Identify which cell holds the provided text, then report its [x, y] central coordinate. 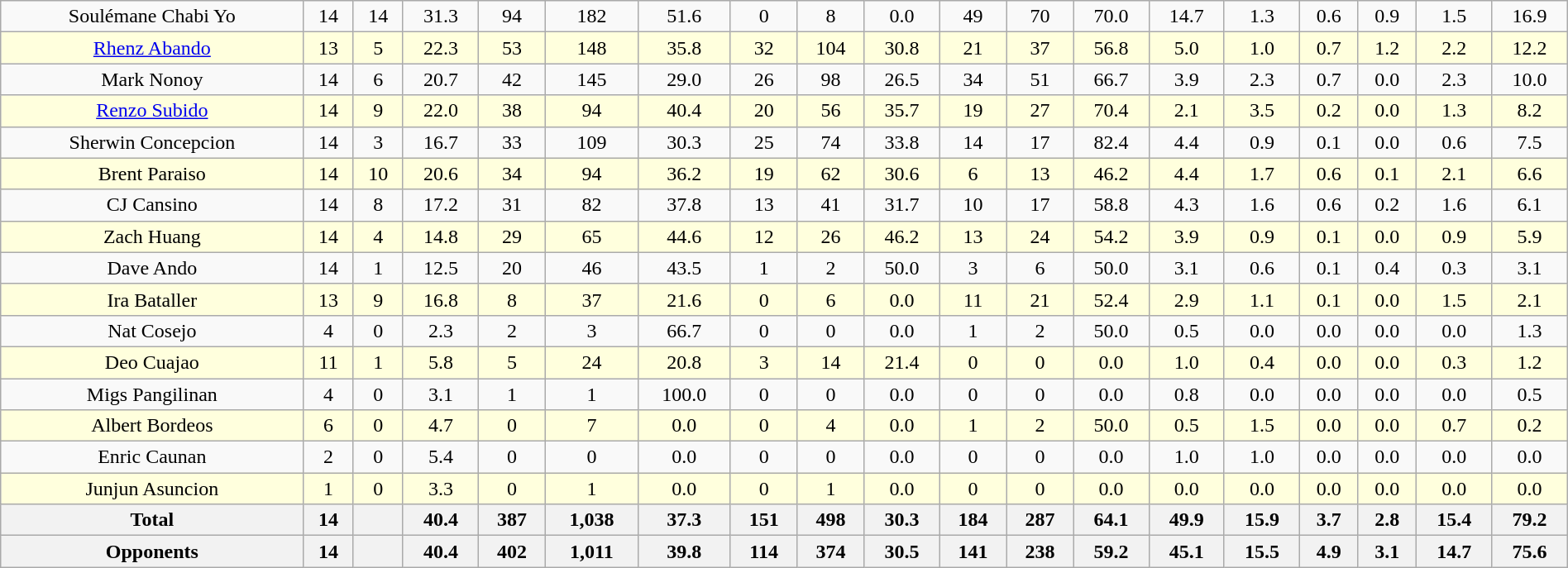
Sherwin Concepcion [152, 142]
64.1 [1111, 520]
45.1 [1186, 551]
4.9 [1330, 551]
Soulémane Chabi Yo [152, 17]
16.7 [440, 142]
114 [764, 551]
16.9 [1530, 17]
75.6 [1530, 551]
2.2 [1454, 48]
15.4 [1454, 520]
21.6 [684, 299]
52.4 [1111, 299]
104 [830, 48]
33.8 [901, 142]
5.4 [440, 457]
15.9 [1262, 520]
22.0 [440, 111]
1.7 [1262, 174]
6.6 [1530, 174]
182 [592, 17]
1,011 [592, 551]
Mark Nonoy [152, 79]
70.0 [1111, 17]
20.6 [440, 174]
54.2 [1111, 236]
79.2 [1530, 520]
6.1 [1530, 205]
39.8 [684, 551]
25 [764, 142]
26.5 [901, 79]
31.3 [440, 17]
CJ Cansino [152, 205]
49.9 [1186, 520]
5.9 [1530, 236]
70 [1040, 17]
Renzo Subido [152, 111]
98 [830, 79]
12 [764, 236]
3.3 [440, 489]
100.0 [684, 394]
51.6 [684, 17]
12.5 [440, 268]
374 [830, 551]
14.8 [440, 236]
30.8 [901, 48]
Opponents [152, 551]
31.7 [901, 205]
12.2 [1530, 48]
56.8 [1111, 48]
29.0 [684, 79]
Albert Bordeos [152, 426]
38 [513, 111]
7 [592, 426]
70.4 [1111, 111]
30.5 [901, 551]
42 [513, 79]
3.5 [1262, 111]
Ira Bataller [152, 299]
145 [592, 79]
44.6 [684, 236]
21.4 [901, 362]
4.7 [440, 426]
37.8 [684, 205]
49 [973, 17]
32 [764, 48]
82.4 [1111, 142]
37.3 [684, 520]
20.7 [440, 79]
74 [830, 142]
148 [592, 48]
498 [830, 520]
4.3 [1186, 205]
1.1 [1262, 299]
Nat Cosejo [152, 331]
10.0 [1530, 79]
58.8 [1111, 205]
15.5 [1262, 551]
5.8 [440, 362]
43.5 [684, 268]
65 [592, 236]
Junjun Asuncion [152, 489]
287 [1040, 520]
30.6 [901, 174]
41 [830, 205]
53 [513, 48]
Migs Pangilinan [152, 394]
402 [513, 551]
Enric Caunan [152, 457]
Dave Ando [152, 268]
7.5 [1530, 142]
Zach Huang [152, 236]
184 [973, 520]
5.0 [1186, 48]
27 [1040, 111]
20.8 [684, 362]
8.2 [1530, 111]
Brent Paraiso [152, 174]
151 [764, 520]
387 [513, 520]
3.7 [1330, 520]
Total [152, 520]
1,038 [592, 520]
62 [830, 174]
22.3 [440, 48]
16.8 [440, 299]
56 [830, 111]
35.7 [901, 111]
109 [592, 142]
36.2 [684, 174]
141 [973, 551]
Deo Cuajao [152, 362]
31 [513, 205]
59.2 [1111, 551]
46 [592, 268]
35.8 [684, 48]
Rhenz Abando [152, 48]
2.9 [1186, 299]
0.8 [1186, 394]
33 [513, 142]
51 [1040, 79]
29 [513, 236]
17.2 [440, 205]
82 [592, 205]
238 [1040, 551]
2.8 [1388, 520]
